Detect which cell encompasses the target text, then output its [x, y] center coordinate. 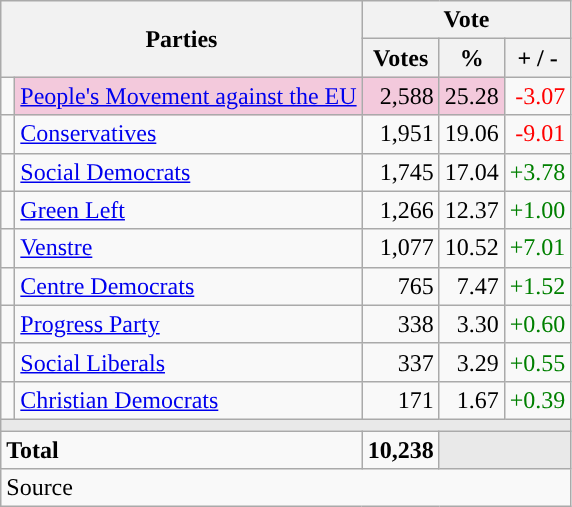
+1.00 [538, 210]
+0.39 [538, 400]
Venstre [188, 248]
Conservatives [188, 134]
338 [400, 324]
25.28 [472, 96]
2,588 [400, 96]
People's Movement against the EU [188, 96]
-9.01 [538, 134]
171 [400, 400]
1,951 [400, 134]
12.37 [472, 210]
Christian Democrats [188, 400]
Green Left [188, 210]
17.04 [472, 172]
+0.60 [538, 324]
1,745 [400, 172]
+7.01 [538, 248]
Centre Democrats [188, 286]
Social Democrats [188, 172]
1,077 [400, 248]
1.67 [472, 400]
1,266 [400, 210]
Source [286, 488]
7.47 [472, 286]
3.30 [472, 324]
Social Liberals [188, 362]
337 [400, 362]
% [472, 58]
10.52 [472, 248]
10,238 [400, 449]
765 [400, 286]
Vote [466, 20]
+ / - [538, 58]
+0.55 [538, 362]
Parties [182, 39]
Progress Party [188, 324]
+1.52 [538, 286]
3.29 [472, 362]
-3.07 [538, 96]
+3.78 [538, 172]
19.06 [472, 134]
Votes [400, 58]
Total [182, 449]
